Provide the (x, y) coordinate of the cell's center where the given text is located.  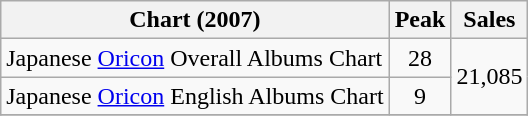
Sales (490, 20)
28 (420, 58)
9 (420, 96)
21,085 (490, 77)
Japanese Oricon Overall Albums Chart (195, 58)
Chart (2007) (195, 20)
Peak (420, 20)
Japanese Oricon English Albums Chart (195, 96)
